For the text-containing cell, return its midpoint in (x, y) coordinate format. 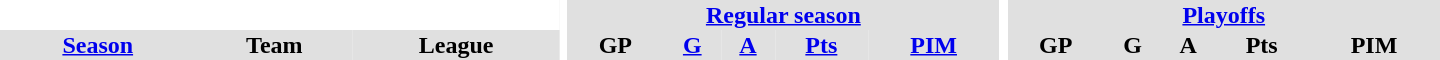
Regular season (783, 15)
Team (274, 45)
Season (98, 45)
Playoffs (1224, 15)
League (456, 45)
